Locate the cell with the specified text and output its [x, y] center coordinate. 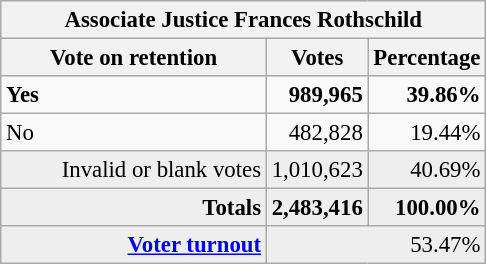
Associate Justice Frances Rothschild [244, 20]
39.86% [427, 95]
Votes [317, 58]
Totals [134, 208]
40.69% [427, 170]
2,483,416 [317, 208]
1,010,623 [317, 170]
989,965 [317, 95]
482,828 [317, 133]
Invalid or blank votes [134, 170]
19.44% [427, 133]
Percentage [427, 58]
Voter turnout [134, 245]
Yes [134, 95]
No [134, 133]
53.47% [376, 245]
100.00% [427, 208]
Vote on retention [134, 58]
